Return [X, Y] of the center of cell containing provided text 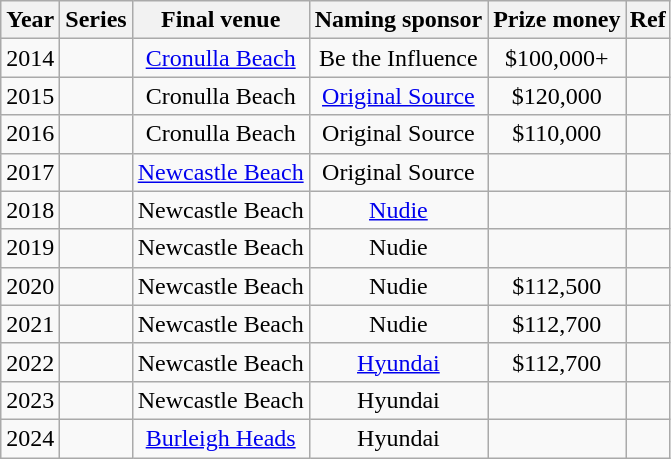
$112,500 [557, 286]
$100,000+ [557, 58]
Be the Influence [398, 58]
2019 [30, 248]
2015 [30, 96]
2021 [30, 324]
2023 [30, 400]
2016 [30, 134]
Burleigh Heads [220, 438]
Series [96, 20]
$110,000 [557, 134]
Year [30, 20]
$120,000 [557, 96]
2022 [30, 362]
Prize money [557, 20]
Naming sponsor [398, 20]
Ref [648, 20]
2018 [30, 210]
Final venue [220, 20]
2014 [30, 58]
2017 [30, 172]
2020 [30, 286]
2024 [30, 438]
